For the text-containing cell, return its midpoint in [X, Y] coordinate format. 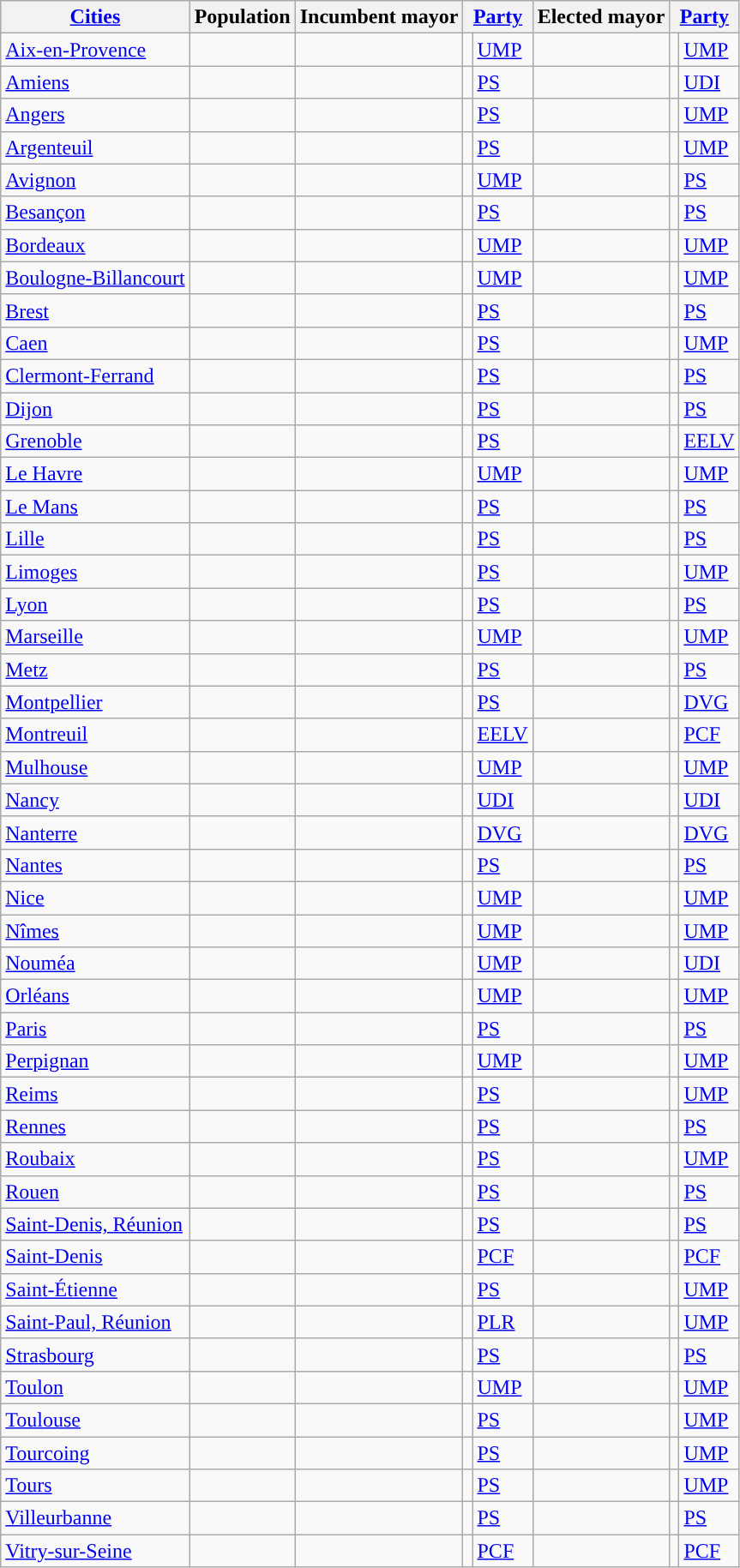
Saint-Paul, Réunion [95, 1322]
Population [242, 17]
Incumbent mayor [379, 17]
Lyon [95, 604]
Perpignan [95, 1061]
Mulhouse [95, 767]
Nantes [95, 865]
Nanterre [95, 832]
Le Mans [95, 507]
Nîmes [95, 930]
Amiens [95, 82]
Marseille [95, 637]
Limoges [95, 572]
Aix-en-Provence [95, 50]
Bordeaux [95, 245]
Reims [95, 1094]
Roubaix [95, 1159]
Montpellier [95, 702]
Vitry-sur-Seine [95, 1551]
Cities [95, 17]
Nouméa [95, 964]
Besançon [95, 213]
Clermont-Ferrand [95, 375]
Lille [95, 539]
Nice [95, 898]
Brest [95, 310]
Strasbourg [95, 1355]
Rouen [95, 1192]
Villeurbanne [95, 1518]
Saint-Denis [95, 1257]
Metz [95, 670]
Paris [95, 1029]
Orléans [95, 996]
Rennes [95, 1126]
Saint-Étienne [95, 1289]
Tourcoing [95, 1453]
Caen [95, 343]
Avignon [95, 180]
Angers [95, 115]
Dijon [95, 409]
Le Havre [95, 474]
Argenteuil [95, 147]
Toulon [95, 1387]
Tours [95, 1486]
Saint-Denis, Réunion [95, 1224]
Toulouse [95, 1420]
Elected mayor [601, 17]
Montreuil [95, 735]
Boulogne-Billancourt [95, 278]
Grenoble [95, 442]
Nancy [95, 800]
PLR [502, 1322]
